For the text-containing cell, return its midpoint in (x, y) coordinate format. 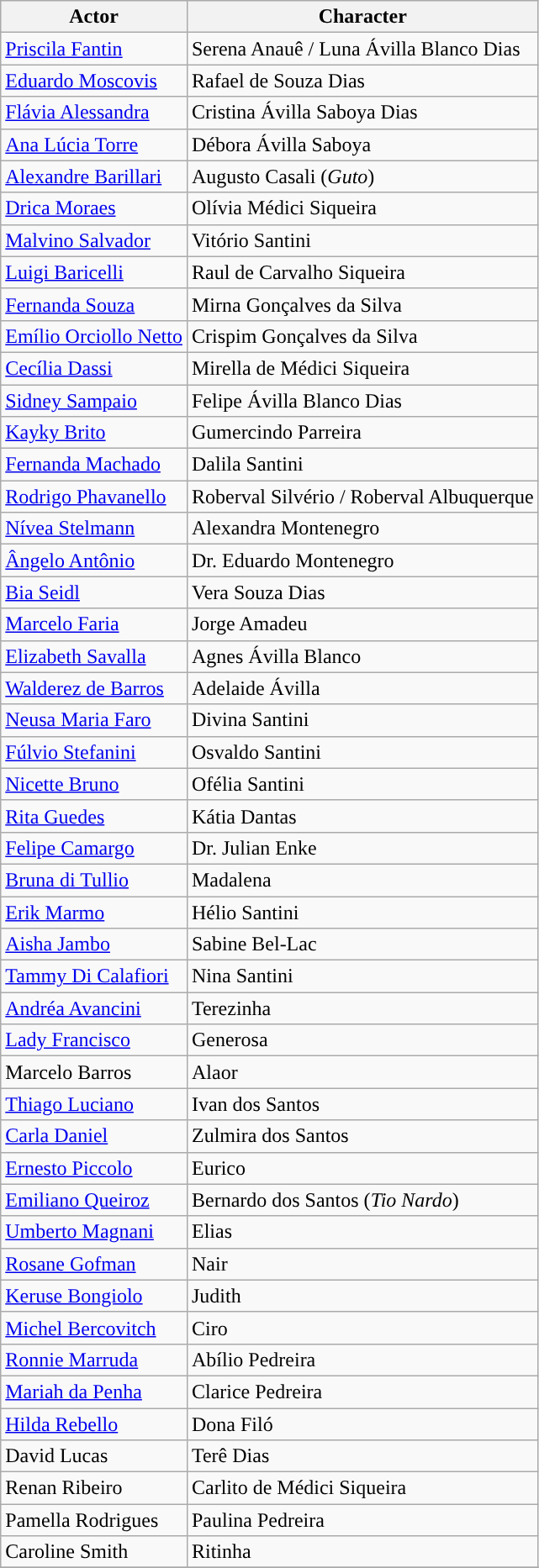
Crispim Gonçalves da Silva (362, 336)
Actor (94, 17)
Lady Francisco (94, 1040)
Dr. Julian Enke (362, 848)
Rafael de Souza Dias (362, 81)
Alaor (362, 1072)
Gumercindo Parreira (362, 433)
Rosane Gofman (94, 1264)
Terezinha (362, 1008)
Rodrigo Phavanello (94, 497)
Raul de Carvalho Siqueira (362, 272)
Bia Seidl (94, 592)
Madalena (362, 880)
Malvino Salvador (94, 240)
Mirna Gonçalves da Silva (362, 304)
Nívea Stelmann (94, 529)
Umberto Magnani (94, 1232)
Tammy Di Calafiori (94, 976)
Nina Santini (362, 976)
Drica Moraes (94, 208)
Dr. Eduardo Montenegro (362, 560)
Adelaide Ávilla (362, 688)
Vera Souza Dias (362, 592)
Generosa (362, 1040)
Divina Santini (362, 720)
Zulmira dos Santos (362, 1136)
Carlito de Médici Siqueira (362, 1488)
Eurico (362, 1168)
Olívia Médici Siqueira (362, 208)
Abílio Pedreira (362, 1360)
Fúlvio Stefanini (94, 752)
Kayky Brito (94, 433)
Rita Guedes (94, 816)
Serena Anauê / Luna Ávilla Blanco Dias (362, 49)
Agnes Ávilla Blanco (362, 656)
Elizabeth Savalla (94, 656)
Marcelo Faria (94, 624)
Felipe Camargo (94, 848)
Andréa Avancini (94, 1008)
Hélio Santini (362, 912)
Judith (362, 1296)
Neusa Maria Faro (94, 720)
Ciro (362, 1328)
Cristina Ávilla Saboya Dias (362, 113)
Priscila Fantin (94, 49)
Pamella Rodrigues (94, 1520)
Luigi Baricelli (94, 272)
Bernardo dos Santos (Tio Nardo) (362, 1200)
Walderez de Barros (94, 688)
Emiliano Queiroz (94, 1200)
Michel Bercovitch (94, 1328)
Ofélia Santini (362, 784)
Sabine Bel-Lac (362, 944)
Caroline Smith (94, 1552)
Sidney Sampaio (94, 401)
Terê Dias (362, 1456)
Carla Daniel (94, 1136)
Cecília Dassi (94, 368)
Ritinha (362, 1552)
Aisha Jambo (94, 944)
Renan Ribeiro (94, 1488)
Eduardo Moscovis (94, 81)
Character (362, 17)
Thiago Luciano (94, 1104)
Jorge Amadeu (362, 624)
Fernanda Souza (94, 304)
Clarice Pedreira (362, 1392)
Alexandra Montenegro (362, 529)
Ivan dos Santos (362, 1104)
Débora Ávilla Saboya (362, 145)
David Lucas (94, 1456)
Paulina Pedreira (362, 1520)
Nicette Bruno (94, 784)
Elias (362, 1232)
Emílio Orciollo Netto (94, 336)
Nair (362, 1264)
Flávia Alessandra (94, 113)
Dalila Santini (362, 465)
Mirella de Médici Siqueira (362, 368)
Erik Marmo (94, 912)
Marcelo Barros (94, 1072)
Ronnie Marruda (94, 1360)
Roberval Silvério / Roberval Albuquerque (362, 497)
Felipe Ávilla Blanco Dias (362, 401)
Fernanda Machado (94, 465)
Ângelo Antônio (94, 560)
Vitório Santini (362, 240)
Mariah da Penha (94, 1392)
Osvaldo Santini (362, 752)
Dona Filó (362, 1424)
Kátia Dantas (362, 816)
Augusto Casali (Guto) (362, 176)
Ana Lúcia Torre (94, 145)
Ernesto Piccolo (94, 1168)
Hilda Rebello (94, 1424)
Alexandre Barillari (94, 176)
Keruse Bongiolo (94, 1296)
Bruna di Tullio (94, 880)
